Find where the given text appears and provide that cell's center as (x, y) coordinate. 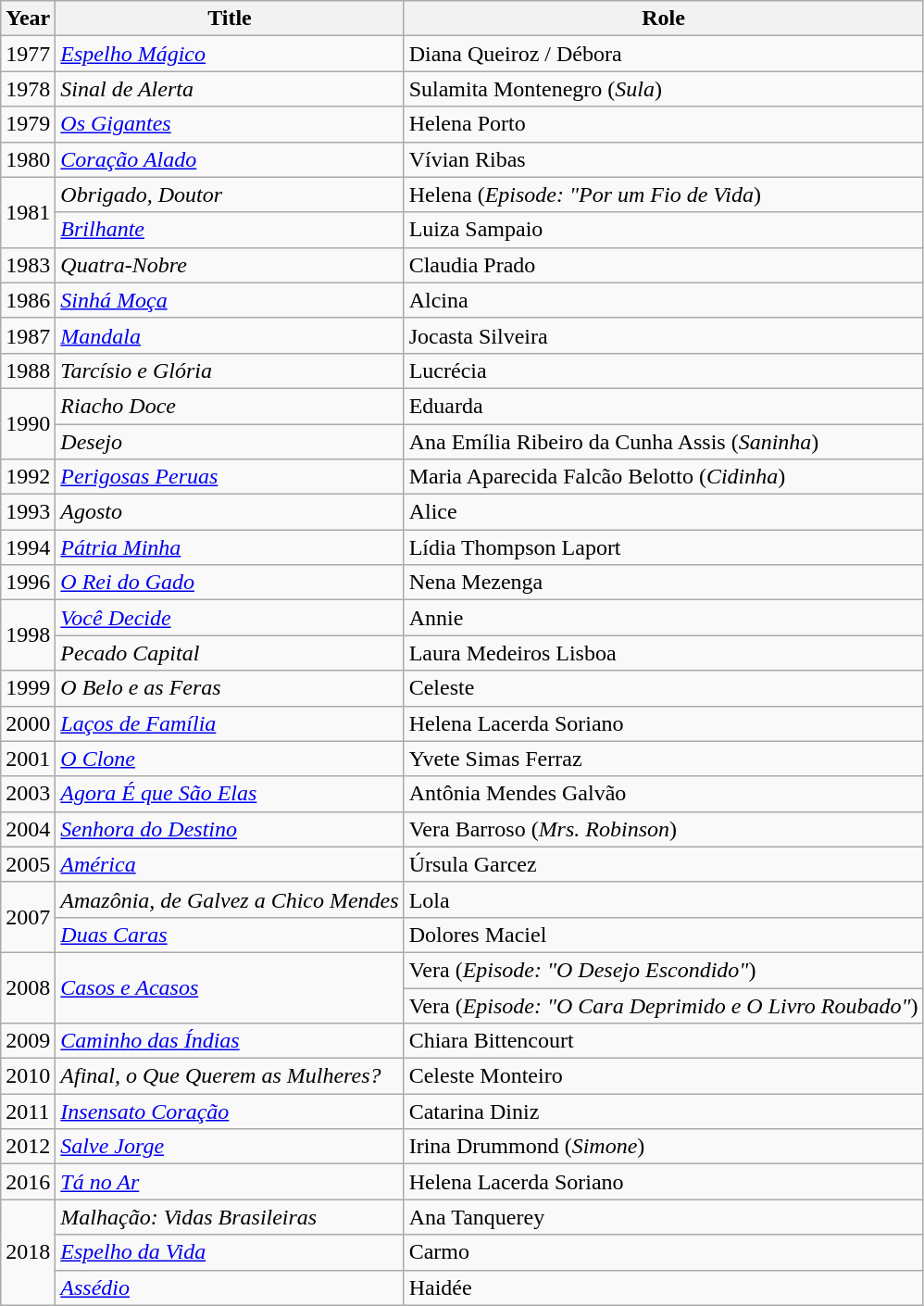
Riacho Doce (230, 406)
1996 (28, 583)
2007 (28, 917)
Espelho da Vida (230, 1252)
1987 (28, 335)
1979 (28, 124)
Maria Aparecida Falcão Belotto (Cidinha) (663, 477)
1977 (28, 54)
Perigosas Peruas (230, 477)
O Clone (230, 759)
Claudia Prado (663, 265)
Diana Queiroz / Débora (663, 54)
Yvete Simas Ferraz (663, 759)
Lídia Thompson Laport (663, 547)
Salve Jorge (230, 1147)
Nena Mezenga (663, 583)
Role (663, 19)
2001 (28, 759)
2003 (28, 794)
Desejo (230, 442)
1994 (28, 547)
Laços de Família (230, 723)
1983 (28, 265)
2004 (28, 829)
2005 (28, 864)
Você Decide (230, 618)
Mandala (230, 335)
1988 (28, 370)
Tá no Ar (230, 1182)
1980 (28, 159)
Quatra-Nobre (230, 265)
Lucrécia (663, 370)
Sinal de Alerta (230, 89)
Agora É que São Elas (230, 794)
Afinal, o Que Querem as Mulheres? (230, 1076)
Ana Tanquerey (663, 1217)
Amazônia, de Galvez a Chico Mendes (230, 899)
Úrsula Garcez (663, 864)
Celeste Monteiro (663, 1076)
Vívian Ribas (663, 159)
Casos e Acasos (230, 987)
Celeste (663, 688)
Catarina Diniz (663, 1111)
Ana Emília Ribeiro da Cunha Assis (Saninha) (663, 442)
Chiara Bittencourt (663, 1041)
Title (230, 19)
Carmo (663, 1252)
Brilhante (230, 230)
Helena (Episode: "Por um Fio de Vida) (663, 195)
Helena Porto (663, 124)
Annie (663, 618)
2011 (28, 1111)
Pecado Capital (230, 653)
Alcina (663, 300)
Laura Medeiros Lisboa (663, 653)
1992 (28, 477)
2010 (28, 1076)
Vera Barroso (Mrs. Robinson) (663, 829)
2016 (28, 1182)
2000 (28, 723)
1999 (28, 688)
Pátria Minha (230, 547)
Antônia Mendes Galvão (663, 794)
2012 (28, 1147)
Duas Caras (230, 935)
Os Gigantes (230, 124)
Vera (Episode: "O Desejo Escondido") (663, 970)
Caminho das Índias (230, 1041)
Alice (663, 512)
Luiza Sampaio (663, 230)
O Rei do Gado (230, 583)
Sinhá Moça (230, 300)
Sulamita Montenegro (Sula) (663, 89)
Jocasta Silveira (663, 335)
Insensato Coração (230, 1111)
Agosto (230, 512)
Haidée (663, 1287)
Lola (663, 899)
Tarcísio e Glória (230, 370)
1981 (28, 212)
1998 (28, 635)
Senhora do Destino (230, 829)
1993 (28, 512)
Dolores Maciel (663, 935)
Assédio (230, 1287)
Eduarda (663, 406)
Coração Alado (230, 159)
América (230, 864)
Vera (Episode: "O Cara Deprimido e O Livro Roubado") (663, 1005)
2009 (28, 1041)
O Belo e as Feras (230, 688)
Obrigado, Doutor (230, 195)
Espelho Mágico (230, 54)
Malhação: Vidas Brasileiras (230, 1217)
1990 (28, 423)
2018 (28, 1252)
2008 (28, 987)
1986 (28, 300)
1978 (28, 89)
Irina Drummond (Simone) (663, 1147)
Year (28, 19)
